Return (x, y) of the center of cell containing provided text 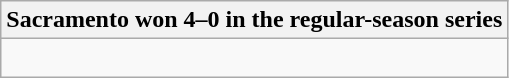
Sacramento won 4–0 in the regular-season series (254, 20)
